Scan for the cell matching the given text and deliver its [X, Y] coordinate at center. 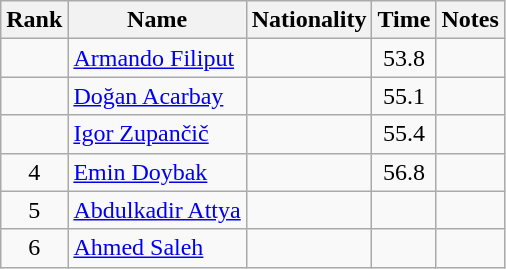
Armando Filiput [157, 58]
Ahmed Saleh [157, 248]
Rank [34, 20]
55.4 [404, 134]
Abdulkadir Attya [157, 210]
Notes [470, 20]
53.8 [404, 58]
Igor Zupančič [157, 134]
Emin Doybak [157, 172]
6 [34, 248]
Nationality [309, 20]
56.8 [404, 172]
4 [34, 172]
5 [34, 210]
Name [157, 20]
55.1 [404, 96]
Time [404, 20]
Doğan Acarbay [157, 96]
